Return the (x, y) coordinate for the center point of the cell that contains the specified text.  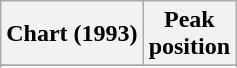
Peakposition (189, 34)
Chart (1993) (72, 34)
